Capture the cell that displays the provided text and extract its [x, y] central coordinate. 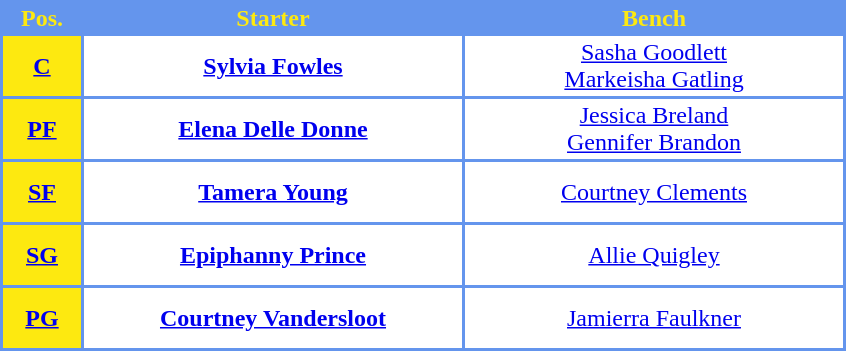
PF [42, 129]
Sylvia Fowles [273, 66]
Starter [273, 18]
PG [42, 318]
C [42, 66]
Sasha GoodlettMarkeisha Gatling [654, 66]
SG [42, 255]
Tamera Young [273, 192]
Allie Quigley [654, 255]
Bench [654, 18]
SF [42, 192]
Jessica BrelandGennifer Brandon [654, 129]
Pos. [42, 18]
Epiphanny Prince [273, 255]
Courtney Clements [654, 192]
Elena Delle Donne [273, 129]
Jamierra Faulkner [654, 318]
Courtney Vandersloot [273, 318]
